Provide the [x, y] coordinate of the cell's center where the given text is located.  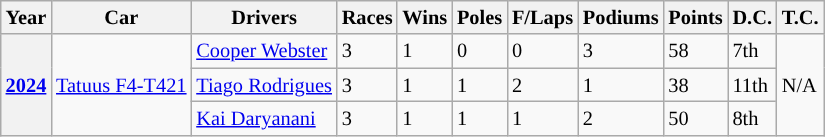
58 [695, 51]
8th [752, 118]
Year [26, 17]
Kai Daryanani [264, 118]
38 [695, 85]
7th [752, 51]
2024 [26, 84]
N/A [800, 84]
Poles [480, 17]
T.C. [800, 17]
Races [368, 17]
11th [752, 85]
Drivers [264, 17]
50 [695, 118]
Points [695, 17]
Podiums [621, 17]
Cooper Webster [264, 51]
F/Laps [542, 17]
Wins [424, 17]
Tiago Rodrigues [264, 85]
Tatuus F4-T421 [121, 84]
Car [121, 17]
D.C. [752, 17]
